Locate the cell with the specified text and output its (x, y) center coordinate. 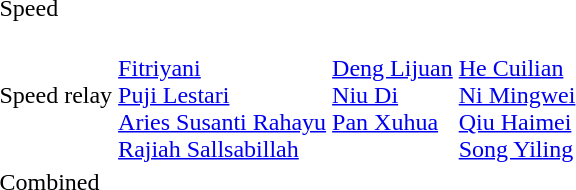
FitriyaniPuji LestariAries Susanti RahayuRajiah Sallsabillah (222, 95)
Deng LijuanNiu DiPan Xuhua (393, 95)
